Return the [x, y] coordinate for the center point of the cell that contains the specified text.  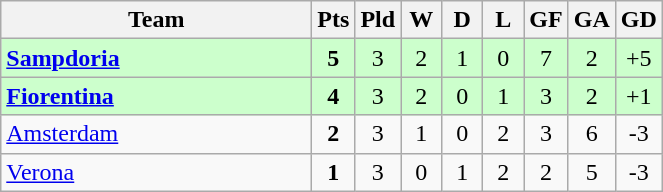
L [504, 20]
Amsterdam [156, 134]
+5 [638, 58]
W [422, 20]
GD [638, 20]
Fiorentina [156, 96]
7 [546, 58]
Sampdoria [156, 58]
4 [334, 96]
GF [546, 20]
Pld [378, 20]
6 [592, 134]
Verona [156, 172]
GA [592, 20]
D [462, 20]
Pts [334, 20]
Team [156, 20]
+1 [638, 96]
